Search for the cell housing the specified text and yield its (x, y) center coordinate. 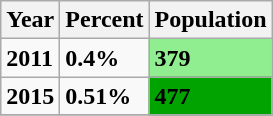
477 (210, 96)
2015 (30, 96)
Year (30, 20)
379 (210, 58)
0.4% (104, 58)
2011 (30, 58)
Percent (104, 20)
Population (210, 20)
0.51% (104, 96)
